Search for the cell housing the specified text and yield its (x, y) center coordinate. 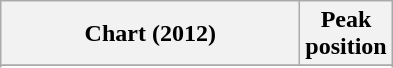
Peakposition (346, 34)
Chart (2012) (150, 34)
